Extract the (X, Y) coordinate from the center of the cell holding the provided text.  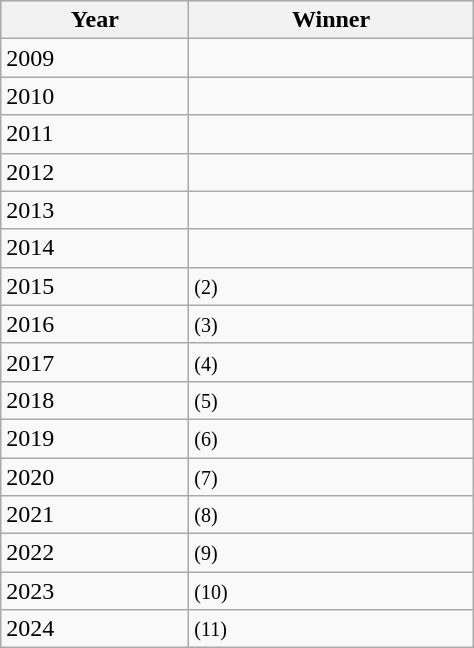
Year (95, 20)
2017 (95, 362)
(2) (331, 286)
2024 (95, 629)
(11) (331, 629)
2012 (95, 172)
2022 (95, 553)
2009 (95, 58)
(10) (331, 591)
(9) (331, 553)
2014 (95, 248)
(6) (331, 438)
(5) (331, 400)
2021 (95, 515)
2013 (95, 210)
2015 (95, 286)
(3) (331, 324)
2020 (95, 477)
2010 (95, 96)
2016 (95, 324)
Winner (331, 20)
2023 (95, 591)
2019 (95, 438)
2018 (95, 400)
(8) (331, 515)
2011 (95, 134)
(4) (331, 362)
(7) (331, 477)
